Capture the cell that displays the provided text and extract its (x, y) central coordinate. 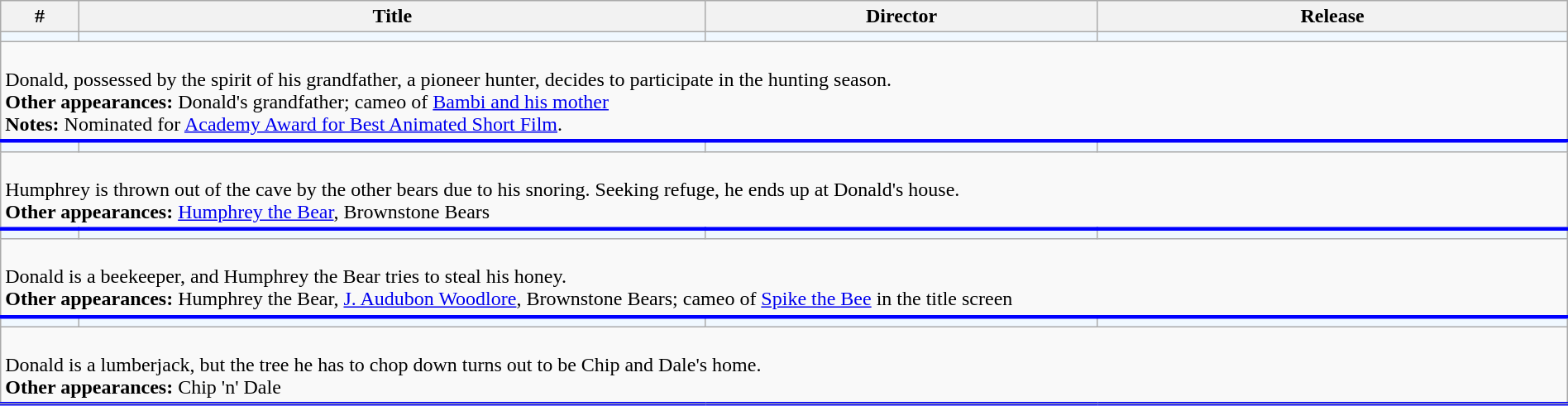
Release (1332, 17)
# (40, 17)
Director (901, 17)
Title (392, 17)
Donald is a lumberjack, but the tree he has to chop down turns out to be Chip and Dale's home.Other appearances: Chip 'n' Dale (784, 365)
